Extract the (x, y) coordinate from the center of the cell holding the provided text.  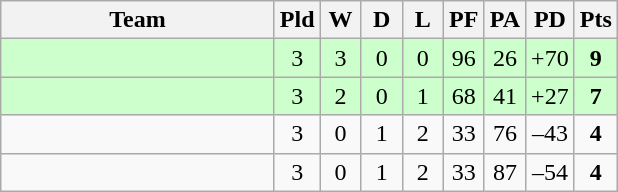
D (382, 20)
87 (504, 172)
26 (504, 58)
Team (138, 20)
PF (464, 20)
+27 (550, 96)
76 (504, 134)
+70 (550, 58)
–43 (550, 134)
–54 (550, 172)
W (340, 20)
41 (504, 96)
96 (464, 58)
Pld (297, 20)
Pts (596, 20)
PD (550, 20)
68 (464, 96)
9 (596, 58)
PA (504, 20)
7 (596, 96)
L (422, 20)
